From the cell containing the given text, extract its center point as [x, y] coordinate. 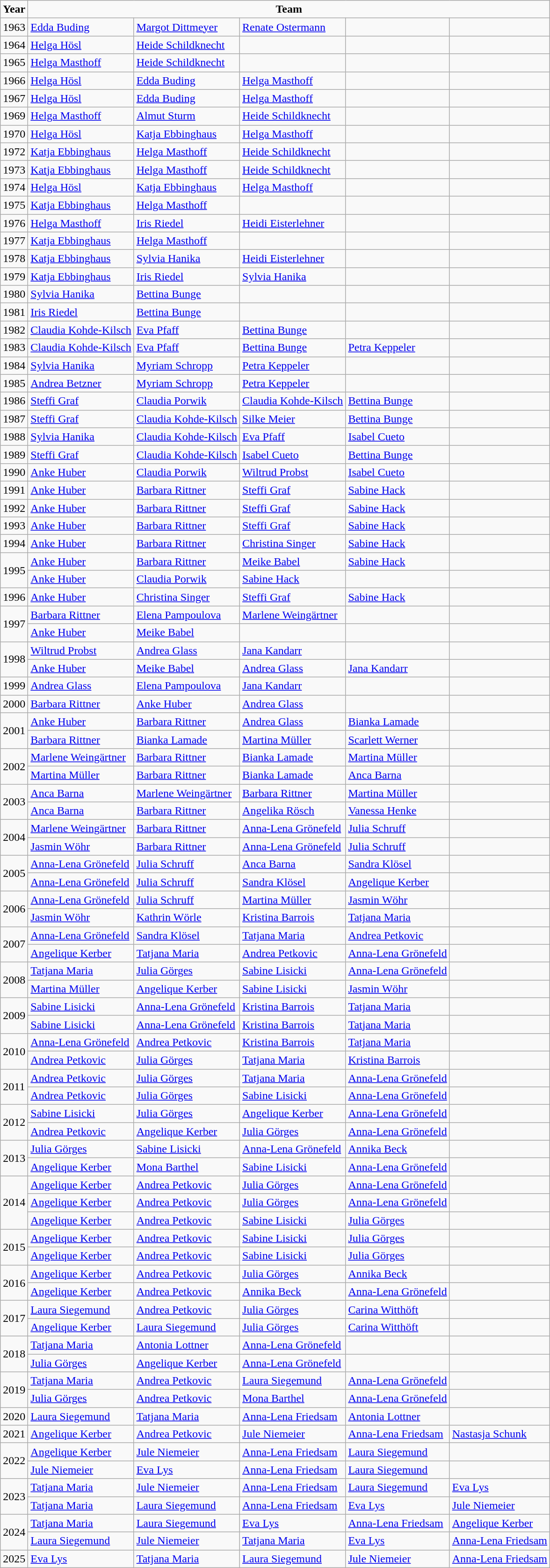
2020 [14, 1416]
1972 [14, 152]
2013 [14, 1158]
2021 [14, 1434]
1975 [14, 205]
1991 [14, 490]
2009 [14, 1015]
2004 [14, 838]
2011 [14, 1087]
1990 [14, 472]
1963 [14, 27]
2001 [14, 730]
1999 [14, 686]
Almut Sturm [187, 116]
2023 [14, 1496]
1969 [14, 116]
2018 [14, 1354]
1964 [14, 45]
1977 [14, 241]
1985 [14, 383]
1988 [14, 437]
1973 [14, 169]
1993 [14, 526]
Vanessa Henke [398, 811]
1997 [14, 624]
1995 [14, 570]
2022 [14, 1461]
Andrea Betzner [81, 383]
2006 [14, 909]
1998 [14, 659]
Nastasja Schunk [499, 1434]
2007 [14, 944]
Year [14, 9]
1982 [14, 330]
Team [289, 9]
Silke Meier [293, 419]
1987 [14, 419]
1974 [14, 187]
1986 [14, 401]
Kathrin Wörle [187, 918]
1996 [14, 597]
2005 [14, 873]
2000 [14, 704]
2025 [14, 1559]
1983 [14, 348]
1989 [14, 454]
2010 [14, 1051]
Angelika Rösch [293, 811]
2014 [14, 1203]
2016 [14, 1283]
1966 [14, 80]
2024 [14, 1532]
2003 [14, 802]
1984 [14, 365]
1994 [14, 544]
1976 [14, 223]
1979 [14, 277]
1981 [14, 312]
1965 [14, 63]
2019 [14, 1390]
2008 [14, 980]
Scarlett Werner [398, 739]
2012 [14, 1123]
1970 [14, 134]
Renate Ostermann [293, 27]
2015 [14, 1247]
2017 [14, 1318]
Margot Dittmeyer [187, 27]
1992 [14, 508]
2002 [14, 766]
1980 [14, 294]
1978 [14, 259]
1967 [14, 98]
